Identify which cell holds the provided text, then report its (X, Y) central coordinate. 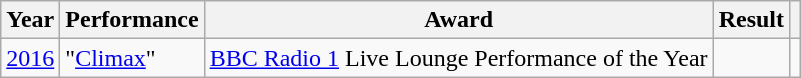
2016 (30, 58)
"Climax" (132, 58)
BBC Radio 1 Live Lounge Performance of the Year (458, 58)
Result (751, 20)
Award (458, 20)
Year (30, 20)
Performance (132, 20)
